Identify which cell holds the provided text, then report its (X, Y) central coordinate. 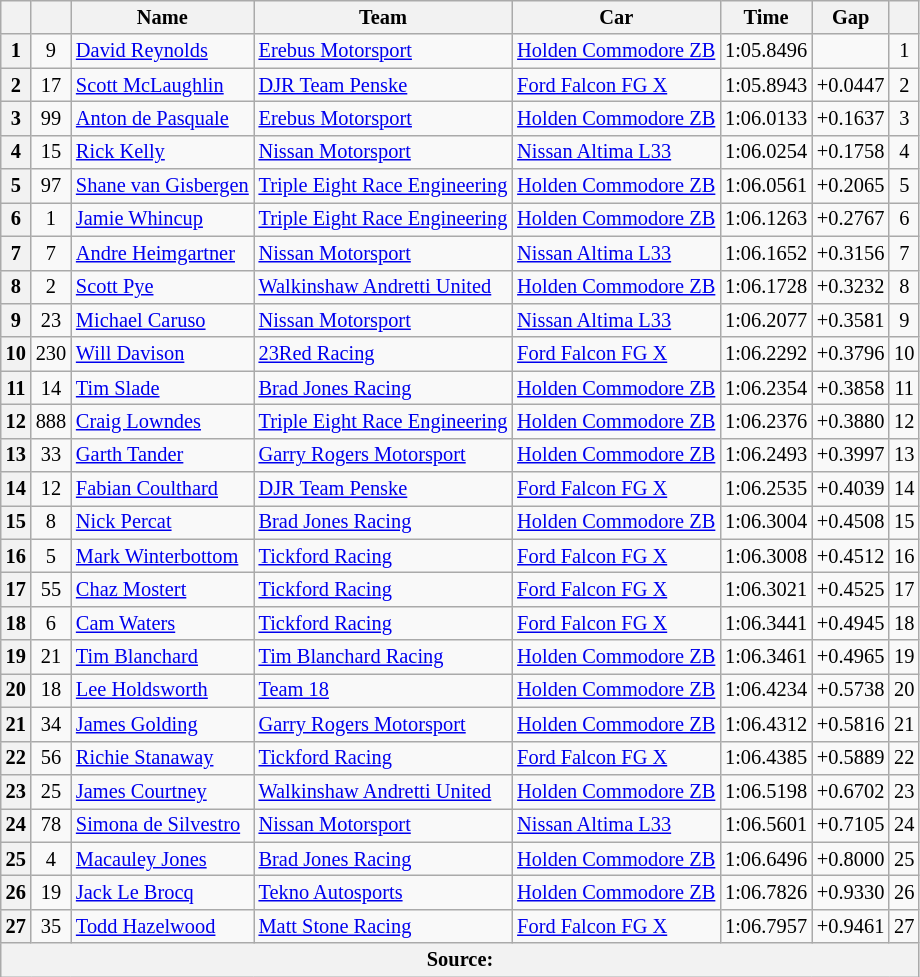
Tim Blanchard (162, 657)
+0.3156 (850, 253)
Car (616, 17)
99 (51, 118)
+0.3581 (850, 320)
+0.5889 (850, 758)
+0.1637 (850, 118)
Todd Hazelwood (162, 926)
1:06.2376 (766, 421)
Scott McLaughlin (162, 85)
1:06.4312 (766, 724)
Will Davison (162, 354)
1:06.1263 (766, 219)
Simona de Silvestro (162, 825)
1:06.2535 (766, 489)
1:06.4234 (766, 690)
+0.4965 (850, 657)
78 (51, 825)
Name (162, 17)
1:06.7826 (766, 892)
Source: (460, 960)
1:06.2493 (766, 455)
Gap (850, 17)
1:06.6496 (766, 859)
1:06.0561 (766, 186)
1:06.3441 (766, 623)
56 (51, 758)
+0.3232 (850, 287)
55 (51, 589)
Tim Blanchard Racing (384, 657)
33 (51, 455)
1:06.4385 (766, 758)
Tekno Autosports (384, 892)
230 (51, 354)
1:06.2077 (766, 320)
Nick Percat (162, 522)
Michael Caruso (162, 320)
+0.0447 (850, 85)
1:06.0133 (766, 118)
James Courtney (162, 791)
888 (51, 421)
1:06.1652 (766, 253)
+0.3880 (850, 421)
Andre Heimgartner (162, 253)
Fabian Coulthard (162, 489)
+0.5816 (850, 724)
+0.4508 (850, 522)
Mark Winterbottom (162, 556)
Macauley Jones (162, 859)
+0.4945 (850, 623)
Time (766, 17)
1:06.2354 (766, 388)
Jamie Whincup (162, 219)
1:06.3461 (766, 657)
35 (51, 926)
+0.3858 (850, 388)
Scott Pye (162, 287)
1:06.0254 (766, 152)
+0.4525 (850, 589)
1:06.2292 (766, 354)
David Reynolds (162, 51)
+0.2767 (850, 219)
+0.4039 (850, 489)
Richie Stanaway (162, 758)
+0.2065 (850, 186)
34 (51, 724)
1:06.7957 (766, 926)
Anton de Pasquale (162, 118)
1:06.3021 (766, 589)
+0.6702 (850, 791)
1:05.8943 (766, 85)
97 (51, 186)
1:06.3004 (766, 522)
Rick Kelly (162, 152)
Team 18 (384, 690)
Chaz Mostert (162, 589)
Matt Stone Racing (384, 926)
+0.7105 (850, 825)
+0.4512 (850, 556)
1:05.8496 (766, 51)
+0.3997 (850, 455)
Team (384, 17)
+0.1758 (850, 152)
Jack Le Brocq (162, 892)
1:06.5198 (766, 791)
Cam Waters (162, 623)
+0.3796 (850, 354)
James Golding (162, 724)
+0.9330 (850, 892)
Tim Slade (162, 388)
Lee Holdsworth (162, 690)
Shane van Gisbergen (162, 186)
Garth Tander (162, 455)
1:06.3008 (766, 556)
23Red Racing (384, 354)
+0.5738 (850, 690)
Craig Lowndes (162, 421)
+0.9461 (850, 926)
1:06.5601 (766, 825)
1:06.1728 (766, 287)
+0.8000 (850, 859)
